From the cell containing the given text, extract its center point as [X, Y] coordinate. 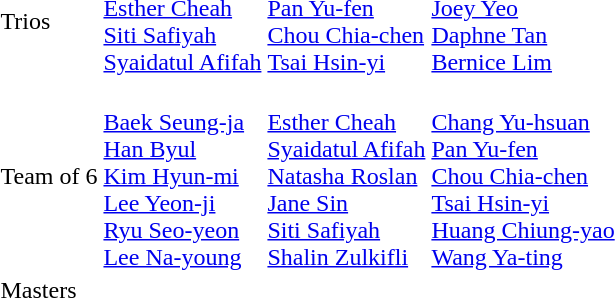
Baek Seung-jaHan ByulKim Hyun-miLee Yeon-jiRyu Seo-yeonLee Na-young [182, 176]
Esther CheahSyaidatul AfifahNatasha RoslanJane SinSiti SafiyahShalin Zulkifli [346, 176]
